Locate the cell with the specified text and output its (x, y) center coordinate. 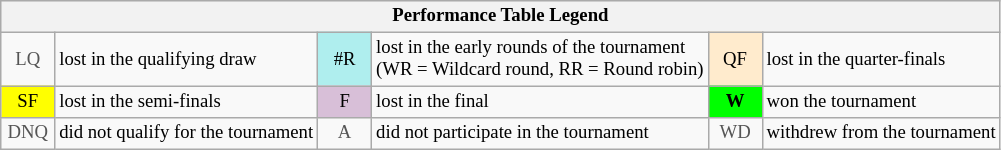
withdrew from the tournament (881, 134)
won the tournament (881, 102)
A (345, 134)
F (345, 102)
LQ (28, 60)
QF (735, 60)
did not participate in the tournament (540, 134)
SF (28, 102)
DNQ (28, 134)
#R (345, 60)
lost in the semi-finals (186, 102)
did not qualify for the tournament (186, 134)
lost in the qualifying draw (186, 60)
WD (735, 134)
lost in the final (540, 102)
lost in the quarter-finals (881, 60)
W (735, 102)
lost in the early rounds of the tournament(WR = Wildcard round, RR = Round robin) (540, 60)
Performance Table Legend (500, 16)
